Identify which cell holds the provided text, then report its [x, y] central coordinate. 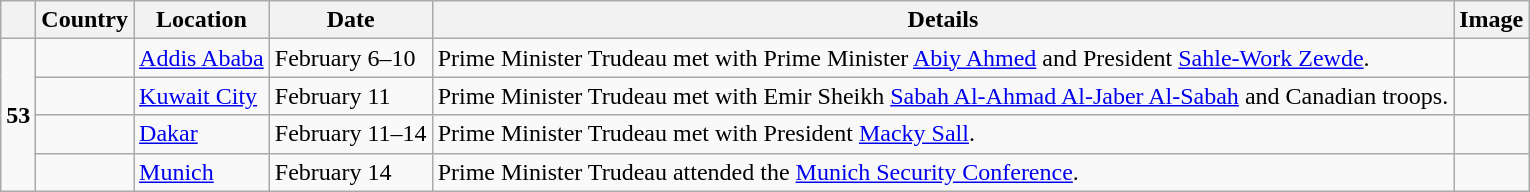
Prime Minister Trudeau met with Prime Minister Abiy Ahmed and President Sahle-Work Zewde. [943, 58]
Location [202, 20]
February 6–10 [350, 58]
Kuwait City [202, 96]
February 11 [350, 96]
Country [85, 20]
Munich [202, 172]
February 14 [350, 172]
February 11–14 [350, 134]
Addis Ababa [202, 58]
Prime Minister Trudeau met with Emir Sheikh Sabah Al-Ahmad Al-Jaber Al-Sabah and Canadian troops. [943, 96]
Date [350, 20]
53 [18, 115]
Dakar [202, 134]
Image [1492, 20]
Prime Minister Trudeau met with President Macky Sall. [943, 134]
Details [943, 20]
Prime Minister Trudeau attended the Munich Security Conference. [943, 172]
